Scan for the cell matching the given text and deliver its (x, y) coordinate at center. 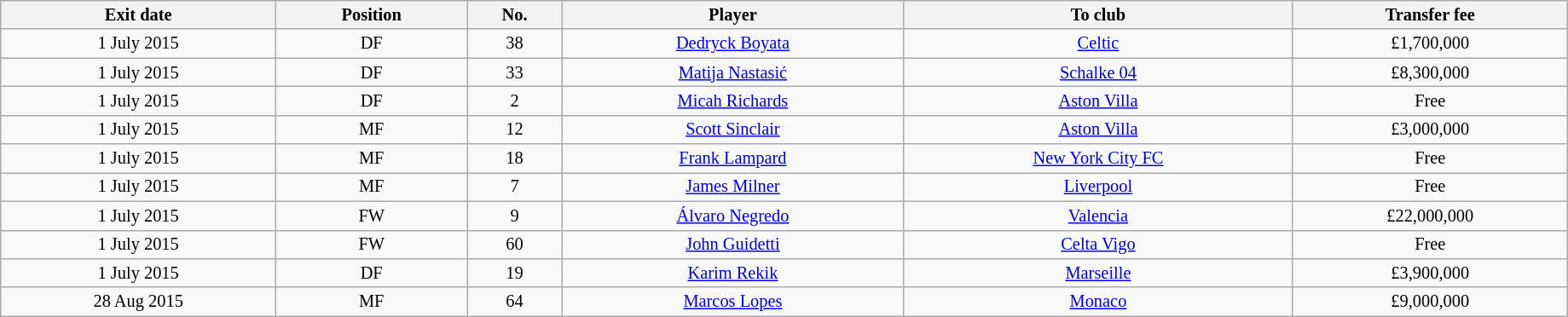
Scott Sinclair (733, 130)
38 (515, 43)
Transfer fee (1430, 14)
Dedryck Boyata (733, 43)
Álvaro Negredo (733, 216)
£22,000,000 (1430, 216)
Celta Vigo (1098, 245)
Karim Rekik (733, 273)
£1,700,000 (1430, 43)
60 (515, 245)
28 Aug 2015 (138, 302)
£3,000,000 (1430, 130)
£3,900,000 (1430, 273)
Micah Richards (733, 101)
7 (515, 187)
Matija Nastasić (733, 72)
Celtic (1098, 43)
£9,000,000 (1430, 302)
John Guidetti (733, 245)
18 (515, 158)
Monaco (1098, 302)
2 (515, 101)
Valencia (1098, 216)
To club (1098, 14)
James Milner (733, 187)
Marcos Lopes (733, 302)
£8,300,000 (1430, 72)
No. (515, 14)
Exit date (138, 14)
Schalke 04 (1098, 72)
9 (515, 216)
Marseille (1098, 273)
New York City FC (1098, 158)
64 (515, 302)
Frank Lampard (733, 158)
12 (515, 130)
Liverpool (1098, 187)
33 (515, 72)
19 (515, 273)
Player (733, 14)
Position (372, 14)
